For the text-containing cell, return its midpoint in [X, Y] coordinate format. 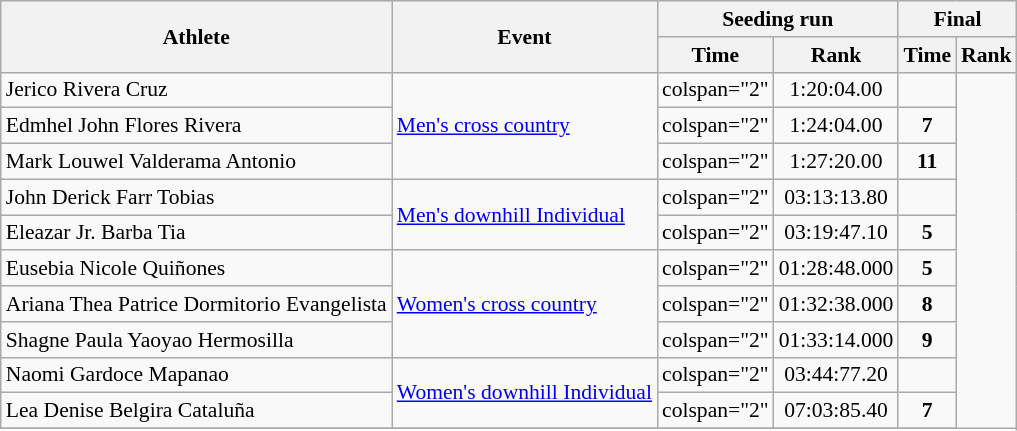
Final [957, 19]
01:32:38.000 [836, 304]
Seeding run [778, 19]
1:27:20.00 [836, 162]
John Derick Farr Tobias [196, 197]
Edmhel John Flores Rivera [196, 126]
Event [524, 36]
Athlete [196, 36]
Ariana Thea Patrice Dormitorio Evangelista [196, 304]
03:44:77.20 [836, 375]
Shagne Paula Yaoyao Hermosilla [196, 340]
Jerico Rivera Cruz [196, 90]
1:20:04.00 [836, 90]
03:13:13.80 [836, 197]
1:24:04.00 [836, 126]
Eleazar Jr. Barba Tia [196, 233]
Women's cross country [524, 304]
9 [927, 340]
8 [927, 304]
11 [927, 162]
01:28:48.000 [836, 269]
Women's downhill Individual [524, 392]
07:03:85.40 [836, 411]
Lea Denise Belgira Cataluña [196, 411]
Naomi Gardoce Mapanao [196, 375]
03:19:47.10 [836, 233]
Men's downhill Individual [524, 214]
Eusebia Nicole Quiñones [196, 269]
Men's cross country [524, 126]
01:33:14.000 [836, 340]
Mark Louwel Valderama Antonio [196, 162]
